Locate the cell with the specified text and output its (x, y) center coordinate. 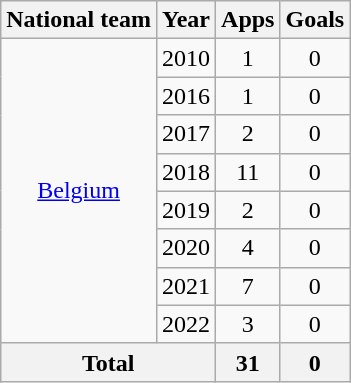
2016 (186, 96)
2018 (186, 172)
4 (248, 248)
2010 (186, 58)
Year (186, 20)
National team (79, 20)
Goals (315, 20)
2017 (186, 134)
7 (248, 286)
3 (248, 324)
2022 (186, 324)
31 (248, 362)
Belgium (79, 191)
2020 (186, 248)
Apps (248, 20)
11 (248, 172)
2021 (186, 286)
2019 (186, 210)
Total (108, 362)
